Capture the cell that displays the provided text and extract its [X, Y] central coordinate. 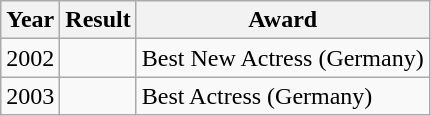
Best New Actress (Germany) [282, 58]
Year [30, 20]
Best Actress (Germany) [282, 96]
Result [98, 20]
2002 [30, 58]
2003 [30, 96]
Award [282, 20]
